Find where the given text appears and provide that cell's center as (x, y) coordinate. 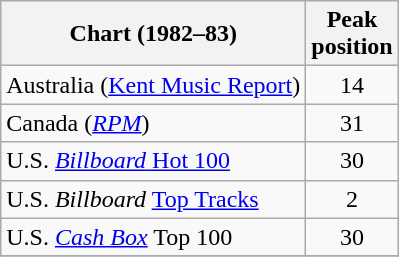
31 (352, 123)
Chart (1982–83) (154, 34)
2 (352, 199)
Peakposition (352, 34)
14 (352, 85)
Australia (Kent Music Report) (154, 85)
U.S. Cash Box Top 100 (154, 237)
Canada (RPM) (154, 123)
U.S. Billboard Top Tracks (154, 199)
U.S. Billboard Hot 100 (154, 161)
